Return the [X, Y] coordinate for the center point of the cell that contains the specified text.  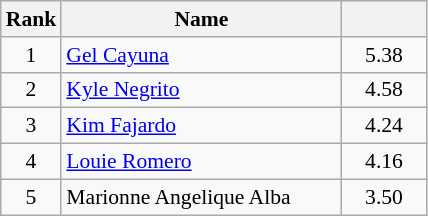
Gel Cayuna [201, 55]
5 [32, 197]
Rank [32, 19]
4.16 [384, 162]
4.58 [384, 90]
Kyle Negrito [201, 90]
Name [201, 19]
Marionne Angelique Alba [201, 197]
3 [32, 126]
4 [32, 162]
5.38 [384, 55]
3.50 [384, 197]
4.24 [384, 126]
Kim Fajardo [201, 126]
2 [32, 90]
Louie Romero [201, 162]
1 [32, 55]
